Identify which cell holds the provided text, then report its [x, y] central coordinate. 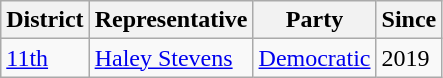
2019 [409, 58]
11th [45, 58]
Representative [171, 20]
Party [314, 20]
Haley Stevens [171, 58]
Since [409, 20]
District [45, 20]
Democratic [314, 58]
